Scan for the cell matching the given text and deliver its [X, Y] coordinate at center. 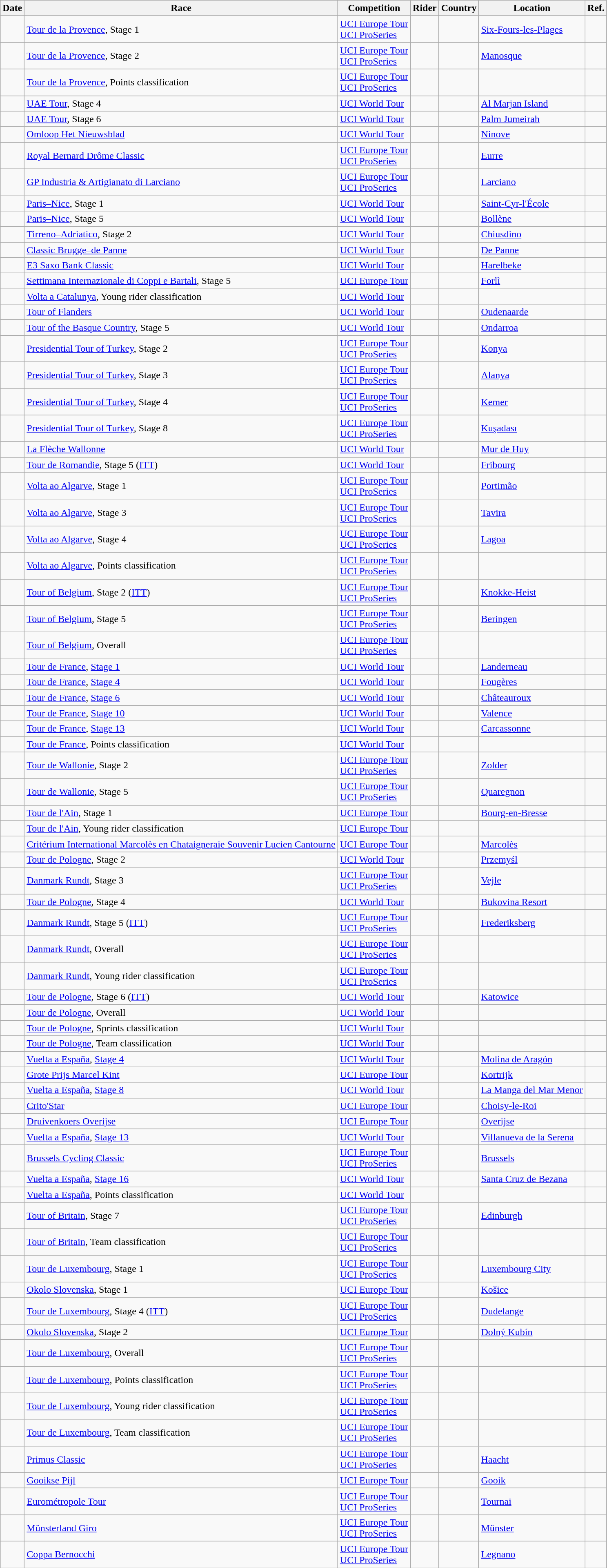
Tour de France, Points classification [181, 744]
Tour de Pologne, Stage 6 (ITT) [181, 997]
Rider [425, 8]
Competition [374, 8]
Tavira [532, 512]
Landerneau [532, 667]
Presidential Tour of Turkey, Stage 2 [181, 349]
Six-Fours-les-Plages [532, 29]
Volta ao Algarve, Stage 3 [181, 512]
Tour de Luxembourg, Team classification [181, 1433]
Danmark Rundt, Stage 3 [181, 881]
Tour of Flanders [181, 312]
Royal Bernard Drôme Classic [181, 155]
Harelbeke [532, 265]
Kortrijk [532, 1075]
Chiusdino [532, 234]
Volta ao Algarve, Points classification [181, 565]
Tour de la Provence, Stage 1 [181, 29]
Coppa Bernocchi [181, 1555]
Tour of Britain, Team classification [181, 1242]
La Manga del Mar Menor [532, 1090]
Location [532, 8]
Tour de France, Stage 6 [181, 698]
Carcassonne [532, 729]
Tour of Belgium, Stage 2 (ITT) [181, 592]
Vuelta a España, Stage 16 [181, 1179]
Dudelange [532, 1311]
Edinburgh [532, 1216]
GP Industria & Artigianato di Larciano [181, 182]
Tirreno–Adriatico, Stage 2 [181, 234]
Omloop Het Nieuwsblad [181, 134]
Mur de Huy [532, 449]
Gooik [532, 1480]
Primus Classic [181, 1459]
Tour de la Provence, Points classification [181, 83]
Crito'Star [181, 1106]
Châteauroux [532, 698]
Presidential Tour of Turkey, Stage 8 [181, 428]
Danmark Rundt, Young rider classification [181, 976]
Zolder [532, 765]
Dolný Kubín [532, 1332]
Volta ao Algarve, Stage 4 [181, 539]
Tournai [532, 1501]
Tour de l'Ain, Stage 1 [181, 813]
Saint-Cyr-l'École [532, 203]
Critérium International Marcolès en Chataigneraie Souvenir Lucien Cantourne [181, 844]
Paris–Nice, Stage 1 [181, 203]
Settimana Internazionale di Coppi e Bartali, Stage 5 [181, 281]
Bourg-en-Bresse [532, 813]
Valence [532, 713]
Tour de l'Ain, Young rider classification [181, 828]
Bollène [532, 219]
Danmark Rundt, Stage 5 (ITT) [181, 923]
Oudenaarde [532, 312]
Volta a Catalunya, Young rider classification [181, 297]
Alanya [532, 375]
Eurométropole Tour [181, 1501]
Date [12, 8]
Katowice [532, 997]
Classic Brugge–de Panne [181, 250]
Frederiksberg [532, 923]
Manosque [532, 56]
Konya [532, 349]
Tour de Wallonie, Stage 5 [181, 792]
UAE Tour, Stage 4 [181, 103]
Tour of Britain, Stage 7 [181, 1216]
Al Marjan Island [532, 103]
Overijse [532, 1121]
Race [181, 8]
Eurre [532, 155]
E3 Saxo Bank Classic [181, 265]
Danmark Rundt, Overall [181, 949]
Tour de France, Stage 4 [181, 682]
Tour de France, Stage 13 [181, 729]
Luxembourg City [532, 1269]
Palm Jumeirah [532, 119]
Przemyśl [532, 859]
Knokke-Heist [532, 592]
Kemer [532, 402]
Fougères [532, 682]
Tour of Belgium, Stage 5 [181, 619]
Vuelta a España, Stage 13 [181, 1137]
Košice [532, 1290]
Tour de la Provence, Stage 2 [181, 56]
Brussels Cycling Classic [181, 1158]
Tour de Luxembourg, Points classification [181, 1380]
Ninove [532, 134]
Villanueva de la Serena [532, 1137]
Kuşadası [532, 428]
Tour de Pologne, Overall [181, 1013]
Vuelta a España, Stage 4 [181, 1059]
Forlì [532, 281]
Molina de Aragón [532, 1059]
Vejle [532, 881]
Vuelta a España, Stage 8 [181, 1090]
Portimão [532, 486]
Vuelta a España, Points classification [181, 1195]
Tour de Luxembourg, Overall [181, 1353]
Larciano [532, 182]
Tour de Luxembourg, Young rider classification [181, 1406]
Okolo Slovenska, Stage 2 [181, 1332]
Haacht [532, 1459]
Tour de France, Stage 10 [181, 713]
Tour de France, Stage 1 [181, 667]
Tour de Wallonie, Stage 2 [181, 765]
Presidential Tour of Turkey, Stage 4 [181, 402]
De Panne [532, 250]
Tour de Luxembourg, Stage 1 [181, 1269]
Volta ao Algarve, Stage 1 [181, 486]
Tour de Pologne, Stage 2 [181, 859]
Marcolès [532, 844]
Bukovina Resort [532, 901]
Beringen [532, 619]
Tour de Luxembourg, Stage 4 (ITT) [181, 1311]
Tour of Belgium, Overall [181, 645]
Münsterland Giro [181, 1528]
Brussels [532, 1158]
Country [459, 8]
Tour de Pologne, Sprints classification [181, 1028]
Gooikse Pijl [181, 1480]
Quaregnon [532, 792]
Paris–Nice, Stage 5 [181, 219]
Tour of the Basque Country, Stage 5 [181, 328]
Presidential Tour of Turkey, Stage 3 [181, 375]
Okolo Slovenska, Stage 1 [181, 1290]
Grote Prijs Marcel Kint [181, 1075]
Choisy-le-Roi [532, 1106]
Santa Cruz de Bezana [532, 1179]
Ref. [596, 8]
Fribourg [532, 465]
La Flèche Wallonne [181, 449]
Legnano [532, 1555]
UAE Tour, Stage 6 [181, 119]
Lagoa [532, 539]
Münster [532, 1528]
Tour de Pologne, Stage 4 [181, 901]
Druivenkoers Overijse [181, 1121]
Ondarroa [532, 328]
Tour de Pologne, Team classification [181, 1044]
Tour de Romandie, Stage 5 (ITT) [181, 465]
